Scan for the cell matching the given text and deliver its (X, Y) coordinate at center. 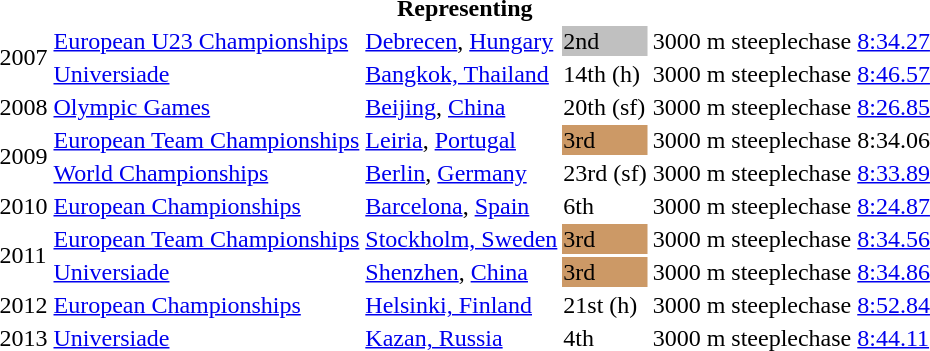
14th (h) (605, 74)
Shenzhen, China (462, 272)
Beijing, China (462, 107)
6th (605, 206)
Olympic Games (206, 107)
Barcelona, Spain (462, 206)
Helsinki, Finland (462, 305)
Stockholm, Sweden (462, 239)
European U23 Championships (206, 41)
20th (sf) (605, 107)
2nd (605, 41)
Bangkok, Thailand (462, 74)
Berlin, Germany (462, 173)
World Championships (206, 173)
21st (h) (605, 305)
23rd (sf) (605, 173)
Leiria, Portugal (462, 140)
Debrecen, Hungary (462, 41)
